For the text-containing cell, return its midpoint in [x, y] coordinate format. 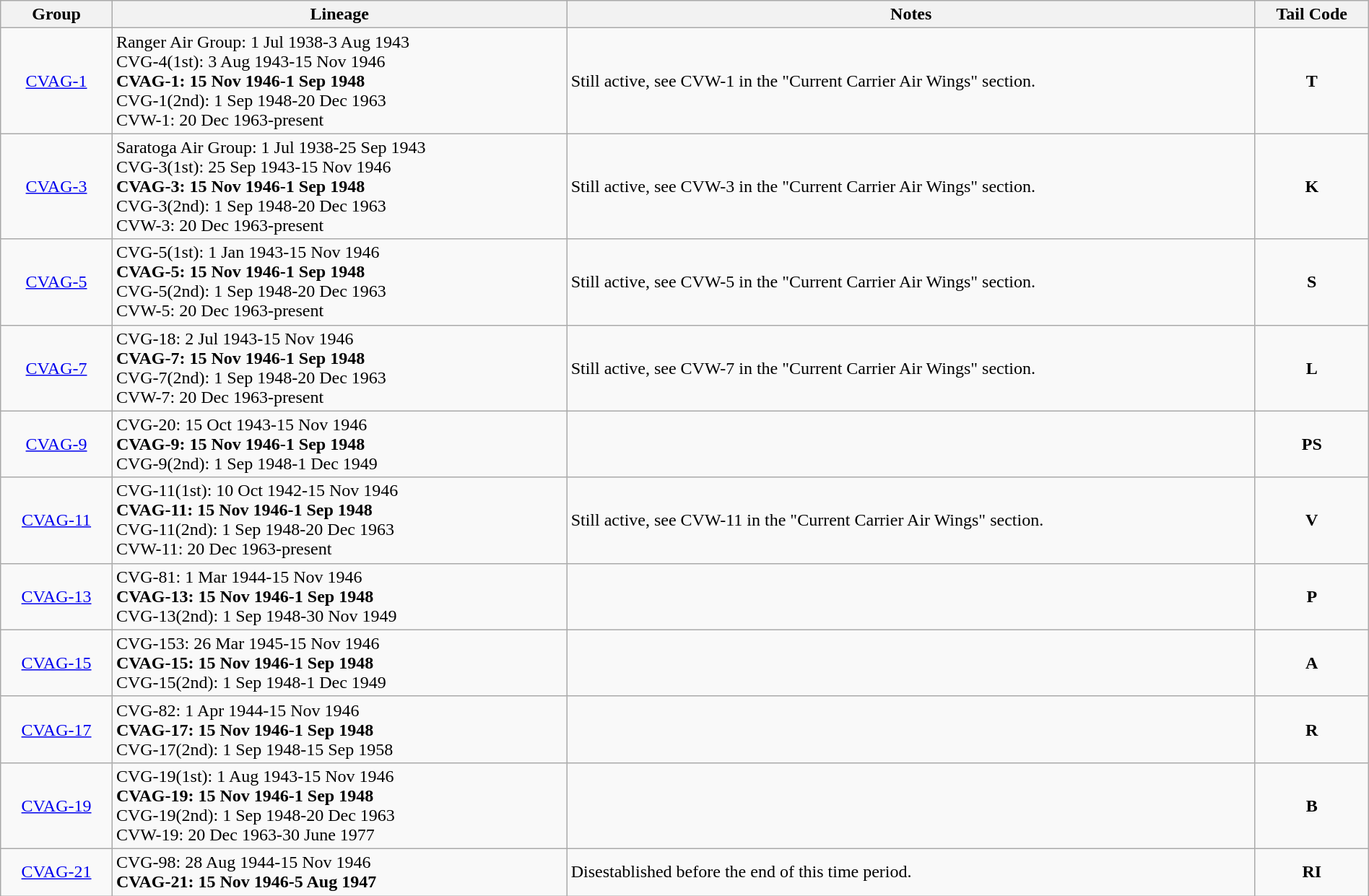
CVG-11(1st): 10 Oct 1942-15 Nov 1946CVAG-11: 15 Nov 1946-1 Sep 1948CVG-11(2nd): 1 Sep 1948-20 Dec 1963CVW-11: 20 Dec 1963-present [339, 520]
CVAG-19 [56, 806]
CVAG-1 [56, 81]
B [1311, 806]
CVAG-21 [56, 872]
Lineage [339, 14]
A [1311, 663]
CVG-98: 28 Aug 1944-15 Nov 1946CVAG-21: 15 Nov 1946-5 Aug 1947 [339, 872]
Still active, see CVW-5 in the "Current Carrier Air Wings" section. [911, 282]
CVAG-9 [56, 444]
CVAG-15 [56, 663]
CVAG-13 [56, 596]
CVG-81: 1 Mar 1944-15 Nov 1946CVAG-13: 15 Nov 1946-1 Sep 1948CVG-13(2nd): 1 Sep 1948-30 Nov 1949 [339, 596]
Still active, see CVW-1 in the "Current Carrier Air Wings" section. [911, 81]
CVG-153: 26 Mar 1945-15 Nov 1946CVAG-15: 15 Nov 1946-1 Sep 1948CVG-15(2nd): 1 Sep 1948-1 Dec 1949 [339, 663]
CVAG-3 [56, 186]
S [1311, 282]
PS [1311, 444]
RI [1311, 872]
Tail Code [1311, 14]
CVAG-5 [56, 282]
CVAG-11 [56, 520]
Disestablished before the end of this time period. [911, 872]
CVG-82: 1 Apr 1944-15 Nov 1946CVAG-17: 15 Nov 1946-1 Sep 1948CVG-17(2nd): 1 Sep 1948-15 Sep 1958 [339, 729]
CVAG-17 [56, 729]
L [1311, 368]
Notes [911, 14]
CVG-19(1st): 1 Aug 1943-15 Nov 1946CVAG-19: 15 Nov 1946-1 Sep 1948CVG-19(2nd): 1 Sep 1948-20 Dec 1963CVW-19: 20 Dec 1963-30 June 1977 [339, 806]
Still active, see CVW-3 in the "Current Carrier Air Wings" section. [911, 186]
Still active, see CVW-7 in the "Current Carrier Air Wings" section. [911, 368]
R [1311, 729]
T [1311, 81]
V [1311, 520]
P [1311, 596]
CVG-20: 15 Oct 1943-15 Nov 1946CVAG-9: 15 Nov 1946-1 Sep 1948CVG-9(2nd): 1 Sep 1948-1 Dec 1949 [339, 444]
Still active, see CVW-11 in the "Current Carrier Air Wings" section. [911, 520]
K [1311, 186]
CVG-5(1st): 1 Jan 1943-15 Nov 1946CVAG-5: 15 Nov 1946-1 Sep 1948CVG-5(2nd): 1 Sep 1948-20 Dec 1963CVW-5: 20 Dec 1963-present [339, 282]
Group [56, 14]
CVAG-7 [56, 368]
CVG-18: 2 Jul 1943-15 Nov 1946CVAG-7: 15 Nov 1946-1 Sep 1948CVG-7(2nd): 1 Sep 1948-20 Dec 1963CVW-7: 20 Dec 1963-present [339, 368]
